Locate the cell with the specified text and output its [X, Y] center coordinate. 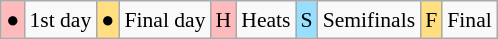
Final [470, 20]
Final day [164, 20]
F [431, 20]
H [224, 20]
Heats [266, 20]
1st day [60, 20]
S [307, 20]
Semifinals [369, 20]
